Return the [x, y] coordinate for the center point of the cell that contains the specified text.  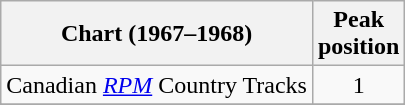
1 [358, 85]
Peakposition [358, 34]
Canadian RPM Country Tracks [157, 85]
Chart (1967–1968) [157, 34]
